From the cell containing the given text, extract its center point as [X, Y] coordinate. 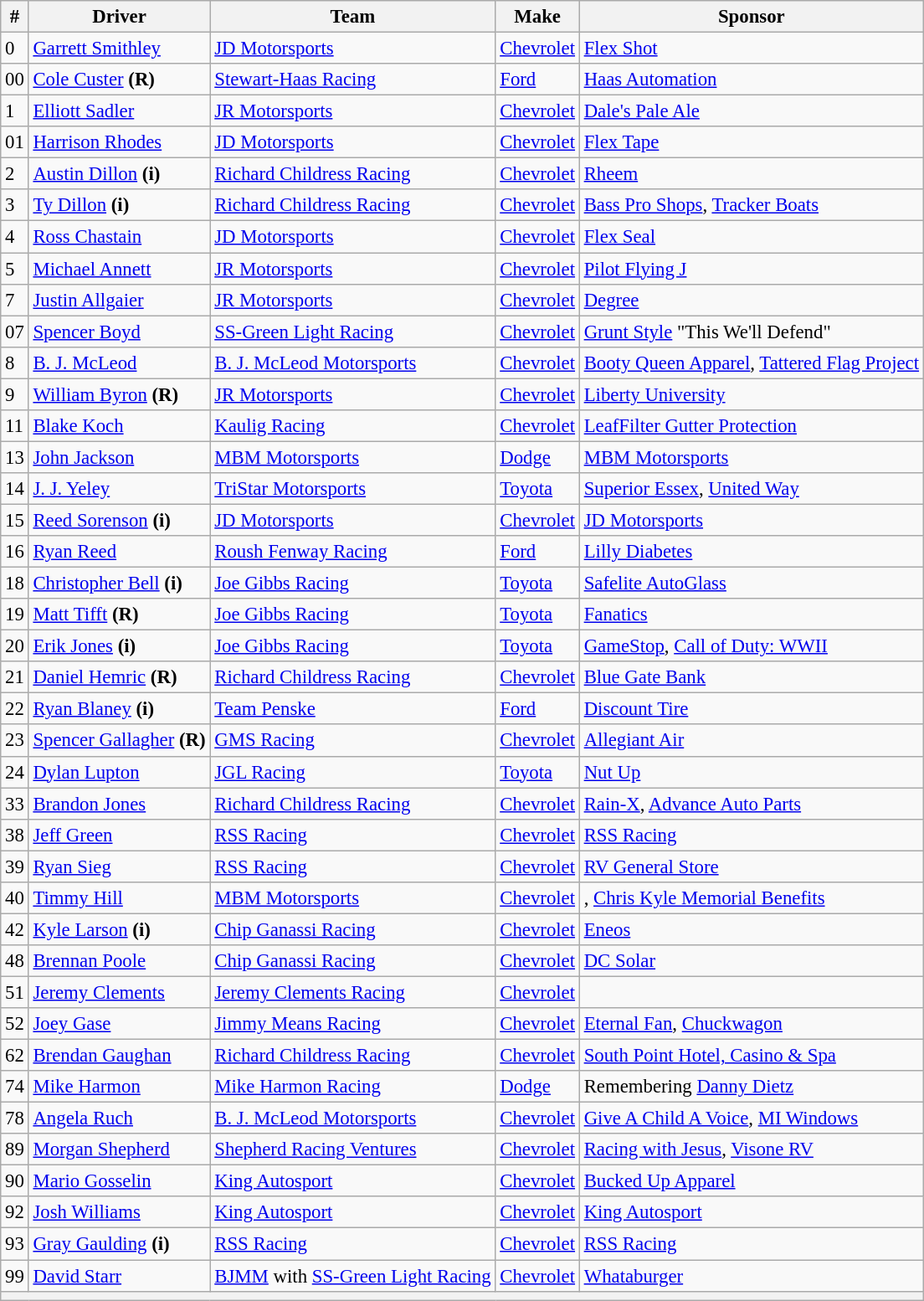
Jeremy Clements [119, 992]
11 [15, 426]
Liberty University [752, 394]
SS-Green Light Racing [353, 332]
William Byron (R) [119, 394]
Racing with Jesus, Visone RV [752, 1149]
Fanatics [752, 615]
TriStar Motorsports [353, 489]
40 [15, 898]
01 [15, 142]
90 [15, 1181]
48 [15, 961]
BJMM with SS-Green Light Racing [353, 1276]
Brendan Gaughan [119, 1056]
Matt Tifft (R) [119, 615]
Harrison Rhodes [119, 142]
Brandon Jones [119, 804]
Team Penske [353, 709]
Ryan Sieg [119, 866]
Dylan Lupton [119, 772]
Booty Queen Apparel, Tattered Flag Project [752, 363]
Blake Koch [119, 426]
38 [15, 835]
0 [15, 49]
Jeremy Clements Racing [353, 992]
15 [15, 520]
21 [15, 677]
62 [15, 1056]
Driver [119, 17]
52 [15, 1024]
Cole Custer (R) [119, 80]
Bucked Up Apparel [752, 1181]
Angela Ruch [119, 1118]
3 [15, 205]
Jimmy Means Racing [353, 1024]
John Jackson [119, 457]
GameStop, Call of Duty: WWII [752, 646]
Discount Tire [752, 709]
19 [15, 615]
Haas Automation [752, 80]
Michael Annett [119, 269]
Mike Harmon Racing [353, 1087]
22 [15, 709]
Flex Tape [752, 142]
RV General Store [752, 866]
Timmy Hill [119, 898]
LeafFilter Gutter Protection [752, 426]
Morgan Shepherd [119, 1149]
99 [15, 1276]
J. J. Yeley [119, 489]
Ty Dillon (i) [119, 205]
Reed Sorenson (i) [119, 520]
78 [15, 1118]
Ryan Reed [119, 552]
4 [15, 237]
14 [15, 489]
51 [15, 992]
Eneos [752, 929]
Kyle Larson (i) [119, 929]
13 [15, 457]
23 [15, 741]
Degree [752, 300]
9 [15, 394]
Give A Child A Voice, MI Windows [752, 1118]
Team [353, 17]
5 [15, 269]
South Point Hotel, Casino & Spa [752, 1056]
Pilot Flying J [752, 269]
Sponsor [752, 17]
Garrett Smithley [119, 49]
33 [15, 804]
Mike Harmon [119, 1087]
7 [15, 300]
Flex Seal [752, 237]
# [15, 17]
Flex Shot [752, 49]
Justin Allgaier [119, 300]
Roush Fenway Racing [353, 552]
39 [15, 866]
Austin Dillon (i) [119, 174]
Elliott Sadler [119, 111]
Josh Williams [119, 1213]
Christopher Bell (i) [119, 584]
8 [15, 363]
92 [15, 1213]
07 [15, 332]
Superior Essex, United Way [752, 489]
Grunt Style "This We'll Defend" [752, 332]
Shepherd Racing Ventures [353, 1149]
B. J. McLeod [119, 363]
Dale's Pale Ale [752, 111]
Nut Up [752, 772]
Rheem [752, 174]
Erik Jones (i) [119, 646]
Lilly Diabetes [752, 552]
Rain-X, Advance Auto Parts [752, 804]
Remembering Danny Dietz [752, 1087]
Make [537, 17]
Gray Gaulding (i) [119, 1244]
JGL Racing [353, 772]
, Chris Kyle Memorial Benefits [752, 898]
93 [15, 1244]
18 [15, 584]
Blue Gate Bank [752, 677]
Jeff Green [119, 835]
1 [15, 111]
Allegiant Air [752, 741]
Kaulig Racing [353, 426]
Stewart-Haas Racing [353, 80]
Eternal Fan, Chuckwagon [752, 1024]
89 [15, 1149]
David Starr [119, 1276]
Bass Pro Shops, Tracker Boats [752, 205]
Safelite AutoGlass [752, 584]
42 [15, 929]
Whataburger [752, 1276]
2 [15, 174]
74 [15, 1087]
DC Solar [752, 961]
20 [15, 646]
Spencer Boyd [119, 332]
GMS Racing [353, 741]
16 [15, 552]
Ryan Blaney (i) [119, 709]
Joey Gase [119, 1024]
Daniel Hemric (R) [119, 677]
Spencer Gallagher (R) [119, 741]
Brennan Poole [119, 961]
Ross Chastain [119, 237]
00 [15, 80]
Mario Gosselin [119, 1181]
24 [15, 772]
